Detect which cell encompasses the target text, then output its (x, y) center coordinate. 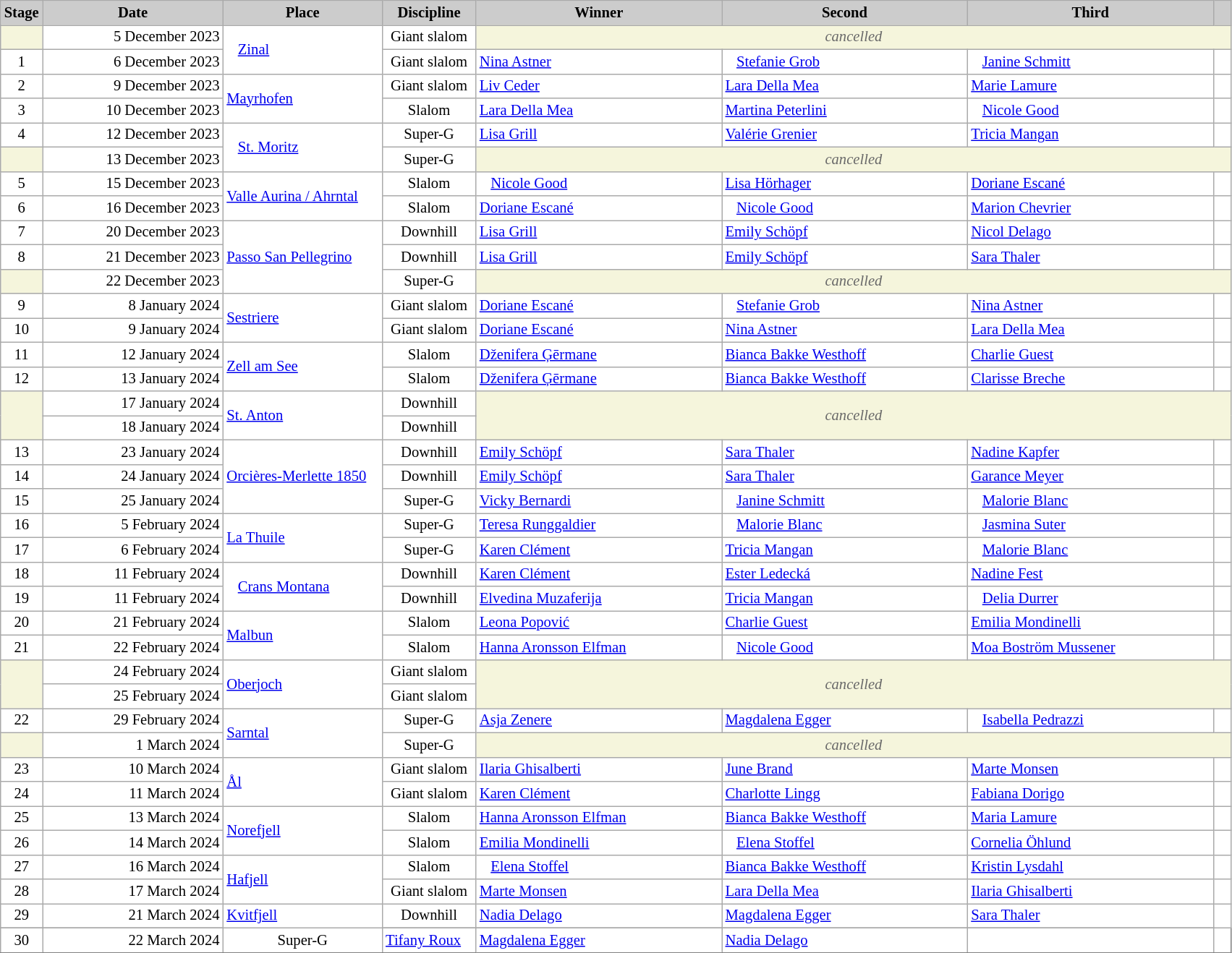
18 (22, 574)
Fabiana Dorigo (1090, 793)
12 (22, 379)
17 January 2024 (133, 403)
21 February 2024 (133, 623)
Crans Montana (302, 586)
19 (22, 598)
7 (22, 232)
16 March 2024 (133, 867)
8 January 2024 (133, 306)
Passo San Pellegrino (302, 256)
Valérie Grenier (845, 134)
15 December 2023 (133, 184)
16 December 2023 (133, 208)
13 March 2024 (133, 818)
Delia Durrer (1090, 598)
2 (22, 86)
25 February 2024 (133, 696)
3 (22, 111)
Sestriere (302, 318)
Lisa Hörhager (845, 184)
Moa Boström Mussener (1090, 647)
Maria Lamure (1090, 818)
Kvitfjell (302, 915)
Charlotte Lingg (845, 793)
26 (22, 842)
Clarisse Breche (1090, 379)
9 December 2023 (133, 86)
13 (22, 452)
St. Moritz (302, 147)
Marie Lamure (1090, 86)
Asja Zenere (599, 720)
22 February 2024 (133, 647)
24 February 2024 (133, 672)
27 (22, 867)
24 (22, 793)
15 (22, 501)
21 March 2024 (133, 915)
Nadine Fest (1090, 574)
22 (22, 720)
Liv Ceder (599, 86)
18 January 2024 (133, 427)
Discipline (429, 12)
22 December 2023 (133, 281)
9 (22, 306)
29 February 2024 (133, 720)
St. Anton (302, 415)
23 (22, 769)
Mayrhofen (302, 98)
Valle Aurina / Ahrntal (302, 196)
20 December 2023 (133, 232)
1 (22, 61)
Garance Meyer (1090, 476)
21 (22, 647)
Tifany Roux (429, 940)
21 December 2023 (133, 257)
25 (22, 818)
Vicky Bernardi (599, 501)
14 March 2024 (133, 842)
La Thuile (302, 537)
Martina Peterlini (845, 111)
10 March 2024 (133, 769)
Third (1090, 12)
Elvedina Muzaferija (599, 598)
Isabella Pedrazzi (1090, 720)
Sarntal (302, 732)
28 (22, 892)
16 (22, 525)
12 December 2023 (133, 134)
5 February 2024 (133, 525)
Ål (302, 782)
Stage (22, 12)
13 January 2024 (133, 379)
Place (302, 12)
1 March 2024 (133, 745)
29 (22, 915)
23 January 2024 (133, 452)
Zell am See (302, 367)
Date (133, 12)
30 (22, 940)
12 January 2024 (133, 354)
10 (22, 330)
Norefjell (302, 830)
13 December 2023 (133, 159)
Jasmina Suter (1090, 525)
25 January 2024 (133, 501)
10 December 2023 (133, 111)
24 January 2024 (133, 476)
5 (22, 184)
17 (22, 550)
Nicol Delago (1090, 232)
Kristin Lysdahl (1090, 867)
Orcières-Merlette 1850 (302, 476)
6 December 2023 (133, 61)
Second (845, 12)
11 (22, 354)
17 March 2024 (133, 892)
8 (22, 257)
Zinal (302, 49)
5 December 2023 (133, 37)
Hafjell (302, 879)
Cornelia Öhlund (1090, 842)
6 (22, 208)
Marion Chevrier (1090, 208)
6 February 2024 (133, 550)
Teresa Runggaldier (599, 525)
Malbun (302, 635)
Nadine Kapfer (1090, 452)
Winner (599, 12)
Leona Popović (599, 623)
Ester Ledecká (845, 574)
11 March 2024 (133, 793)
June Brand (845, 769)
20 (22, 623)
9 January 2024 (133, 330)
14 (22, 476)
22 March 2024 (133, 940)
Oberjoch (302, 684)
4 (22, 134)
